Output the [x, y] coordinate of the center of the cell containing the given text.  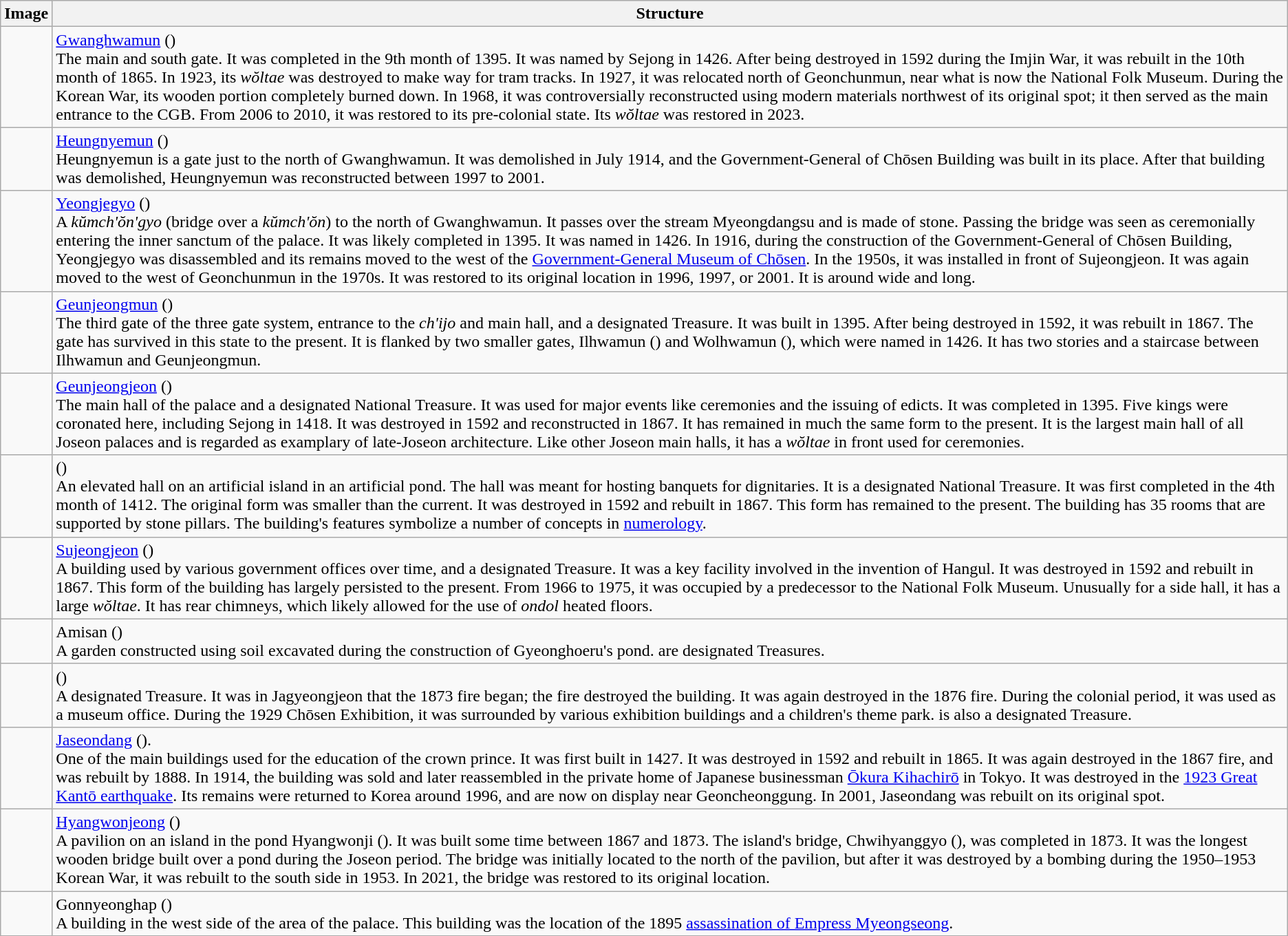
Image [26, 14]
Structure [670, 14]
Amisan ()A garden constructed using soil excavated during the construction of Gyeonghoeru's pond. are designated Treasures. [670, 641]
